From the cell containing the given text, extract its center point as [X, Y] coordinate. 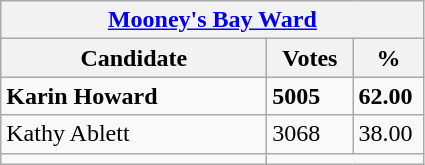
5005 [310, 96]
62.00 [388, 96]
Candidate [134, 58]
Mooney's Bay Ward [212, 20]
Karin Howard [134, 96]
% [388, 58]
Kathy Ablett [134, 134]
3068 [310, 134]
38.00 [388, 134]
Votes [310, 58]
